Pinpoint the cell where the given text exists, returning its (X, Y) midpoint coordinate. 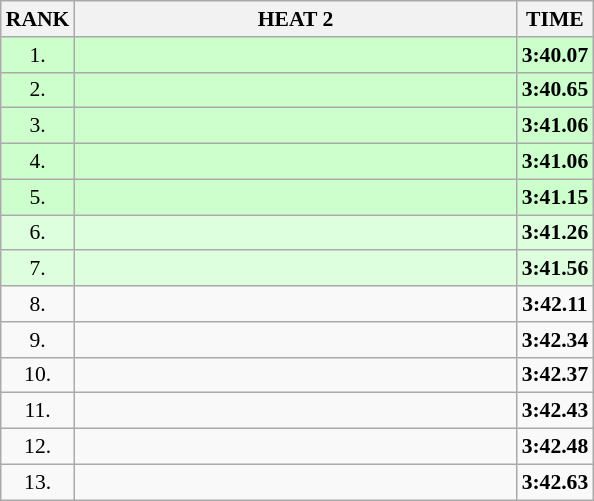
3:40.65 (556, 90)
3:42.34 (556, 340)
4. (38, 162)
3:42.11 (556, 304)
7. (38, 269)
12. (38, 447)
RANK (38, 19)
HEAT 2 (295, 19)
10. (38, 375)
6. (38, 233)
3. (38, 126)
11. (38, 411)
1. (38, 55)
3:42.37 (556, 375)
5. (38, 197)
13. (38, 482)
3:42.63 (556, 482)
3:40.07 (556, 55)
8. (38, 304)
2. (38, 90)
3:42.48 (556, 447)
9. (38, 340)
3:42.43 (556, 411)
3:41.15 (556, 197)
3:41.26 (556, 233)
TIME (556, 19)
3:41.56 (556, 269)
